Identify which cell holds the provided text, then report its [X, Y] central coordinate. 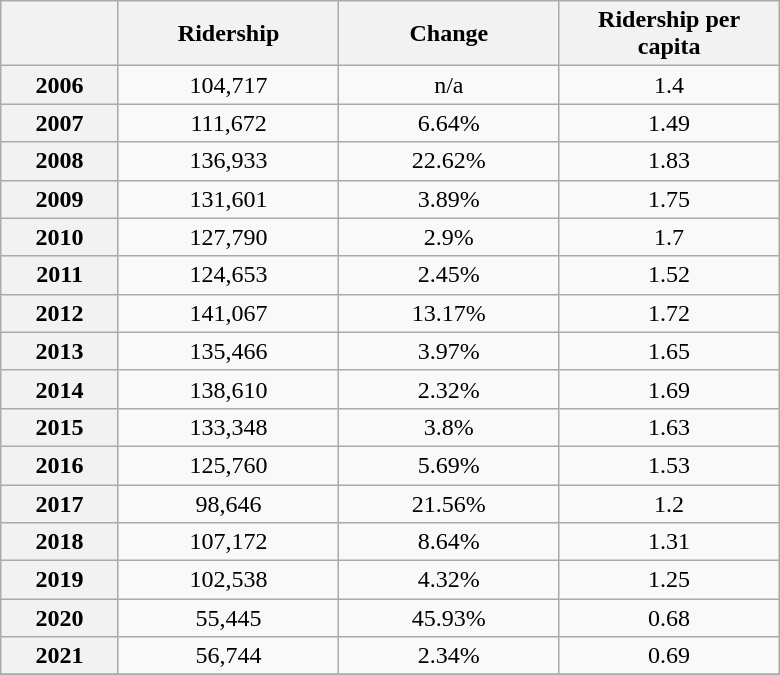
3.97% [449, 351]
2013 [60, 351]
1.52 [669, 275]
2.9% [449, 237]
102,538 [228, 580]
56,744 [228, 656]
2012 [60, 313]
1.4 [669, 85]
21.56% [449, 503]
1.65 [669, 351]
4.32% [449, 580]
127,790 [228, 237]
2011 [60, 275]
2009 [60, 199]
133,348 [228, 427]
45.93% [449, 618]
22.62% [449, 161]
124,653 [228, 275]
55,445 [228, 618]
131,601 [228, 199]
3.89% [449, 199]
Ridership per capita [669, 34]
111,672 [228, 123]
Change [449, 34]
2.32% [449, 389]
138,610 [228, 389]
2.34% [449, 656]
125,760 [228, 465]
13.17% [449, 313]
3.8% [449, 427]
Ridership [228, 34]
1.63 [669, 427]
2006 [60, 85]
2016 [60, 465]
n/a [449, 85]
1.2 [669, 503]
2021 [60, 656]
2014 [60, 389]
98,646 [228, 503]
1.83 [669, 161]
1.69 [669, 389]
5.69% [449, 465]
2015 [60, 427]
2020 [60, 618]
0.69 [669, 656]
141,067 [228, 313]
2017 [60, 503]
0.68 [669, 618]
2019 [60, 580]
2.45% [449, 275]
107,172 [228, 542]
1.53 [669, 465]
2008 [60, 161]
8.64% [449, 542]
1.7 [669, 237]
6.64% [449, 123]
136,933 [228, 161]
104,717 [228, 85]
135,466 [228, 351]
1.75 [669, 199]
2010 [60, 237]
2018 [60, 542]
1.49 [669, 123]
1.72 [669, 313]
1.31 [669, 542]
1.25 [669, 580]
2007 [60, 123]
